Return the [x, y] coordinate for the center point of the cell that contains the specified text.  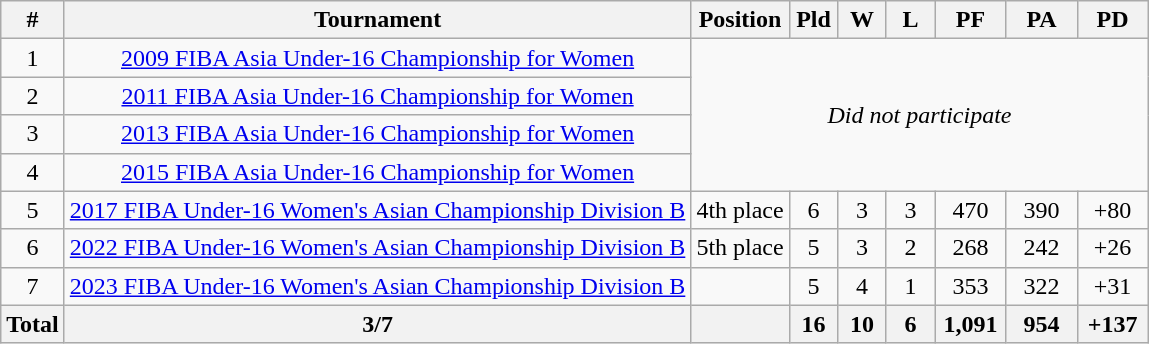
390 [1042, 210]
+31 [1112, 286]
1,091 [970, 324]
954 [1042, 324]
2009 FIBA Asia Under-16 Championship for Women [378, 58]
PF [970, 20]
470 [970, 210]
Did not participate [920, 115]
2015 FIBA Asia Under-16 Championship for Women [378, 172]
16 [814, 324]
W [862, 20]
Total [33, 324]
Position [740, 20]
+26 [1112, 248]
322 [1042, 286]
242 [1042, 248]
2017 FIBA Under-16 Women's Asian Championship Division B [378, 210]
4th place [740, 210]
PA [1042, 20]
3/7 [378, 324]
7 [33, 286]
Tournament [378, 20]
353 [970, 286]
268 [970, 248]
5th place [740, 248]
2011 FIBA Asia Under-16 Championship for Women [378, 96]
2023 FIBA Under-16 Women's Asian Championship Division B [378, 286]
10 [862, 324]
PD [1112, 20]
Pld [814, 20]
L [910, 20]
2013 FIBA Asia Under-16 Championship for Women [378, 134]
+137 [1112, 324]
+80 [1112, 210]
2022 FIBA Under-16 Women's Asian Championship Division B [378, 248]
# [33, 20]
